Identify which cell holds the provided text, then report its (X, Y) central coordinate. 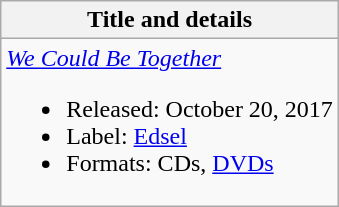
Title and details (170, 20)
We Could Be TogetherReleased: October 20, 2017Label: EdselFormats: CDs, DVDs (170, 122)
